Return [X, Y] of the center of cell containing provided text 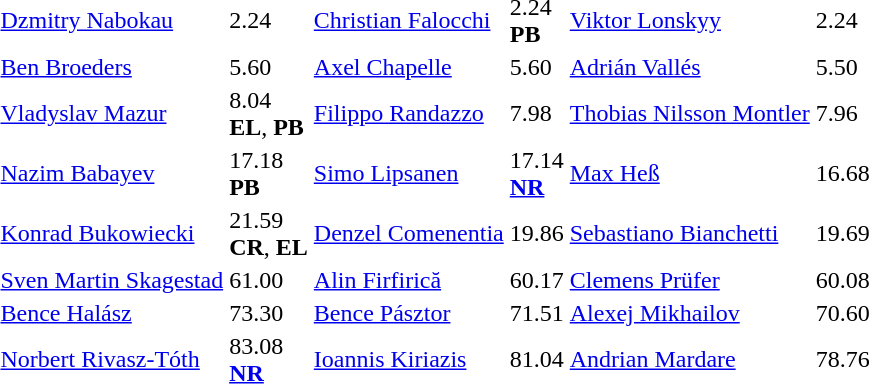
Simo Lipsanen [408, 174]
Alexej Mikhailov [690, 313]
Max Heß [690, 174]
Bence Pásztor [408, 313]
19.86 [536, 234]
73.30 [269, 313]
Filippo Randazzo [408, 114]
60.17 [536, 280]
Alin Firfirică [408, 280]
Sebastiano Bianchetti [690, 234]
Clemens Prüfer [690, 280]
21.59CR, EL [269, 234]
8.04EL, PB [269, 114]
Thobias Nilsson Montler [690, 114]
71.51 [536, 313]
7.98 [536, 114]
17.18PB [269, 174]
61.00 [269, 280]
Adrián Vallés [690, 67]
Axel Chapelle [408, 67]
Denzel Comenentia [408, 234]
17.14NR [536, 174]
